Extract the [x, y] coordinate from the center of the cell holding the provided text.  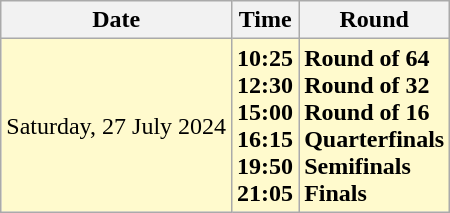
Saturday, 27 July 2024 [116, 126]
Round [374, 20]
Date [116, 20]
Round of 64Round of 32Round of 16QuarterfinalsSemifinalsFinals [374, 126]
10:2512:3015:0016:1519:5021:05 [266, 126]
Time [266, 20]
